Find where the given text appears and provide that cell's center as [x, y] coordinate. 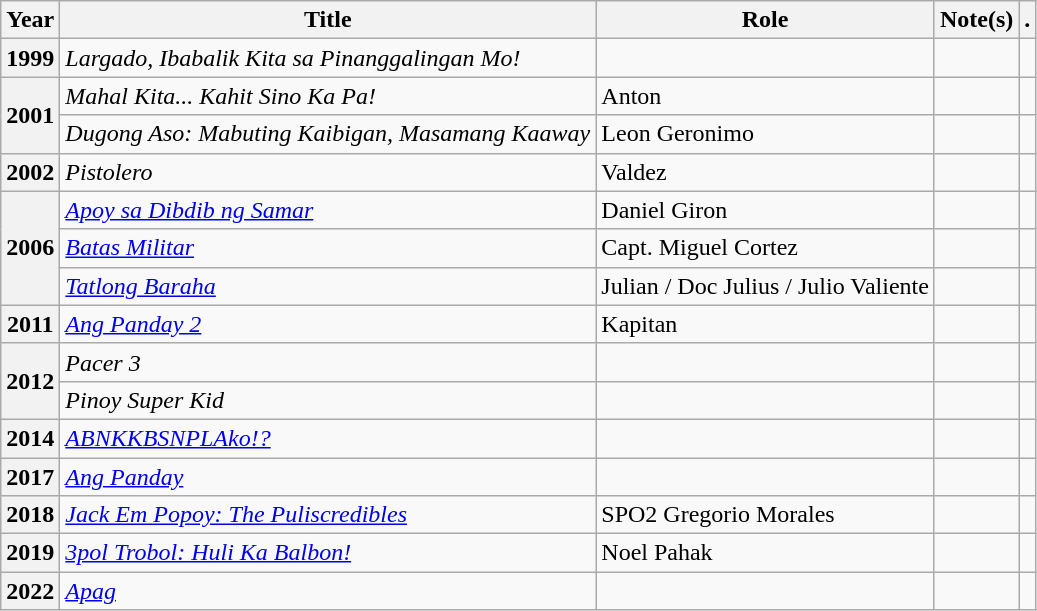
2017 [30, 477]
Ang Panday 2 [328, 324]
2012 [30, 381]
2018 [30, 515]
Kapitan [766, 324]
2006 [30, 248]
Batas Militar [328, 248]
Ang Panday [328, 477]
1999 [30, 58]
Valdez [766, 172]
Dugong Aso: Mabuting Kaibigan, Masamang Kaaway [328, 134]
Pacer 3 [328, 362]
Tatlong Baraha [328, 286]
Pinoy Super Kid [328, 400]
Largado, Ibabalik Kita sa Pinanggalingan Mo! [328, 58]
Apoy sa Dibdib ng Samar [328, 210]
3pol Trobol: Huli Ka Balbon! [328, 553]
2002 [30, 172]
Leon Geronimo [766, 134]
Apag [328, 591]
2011 [30, 324]
2019 [30, 553]
Anton [766, 96]
ABNKKBSNPLAko!? [328, 438]
2001 [30, 115]
SPO2 Gregorio Morales [766, 515]
Mahal Kita... Kahit Sino Ka Pa! [328, 96]
Capt. Miguel Cortez [766, 248]
Role [766, 20]
Jack Em Popoy: The Puliscredibles [328, 515]
Pistolero [328, 172]
Title [328, 20]
Year [30, 20]
Note(s) [976, 20]
Noel Pahak [766, 553]
. [1028, 20]
2014 [30, 438]
Daniel Giron [766, 210]
2022 [30, 591]
Julian / Doc Julius / Julio Valiente [766, 286]
